Provide the [X, Y] coordinate of the cell's center where the given text is located.  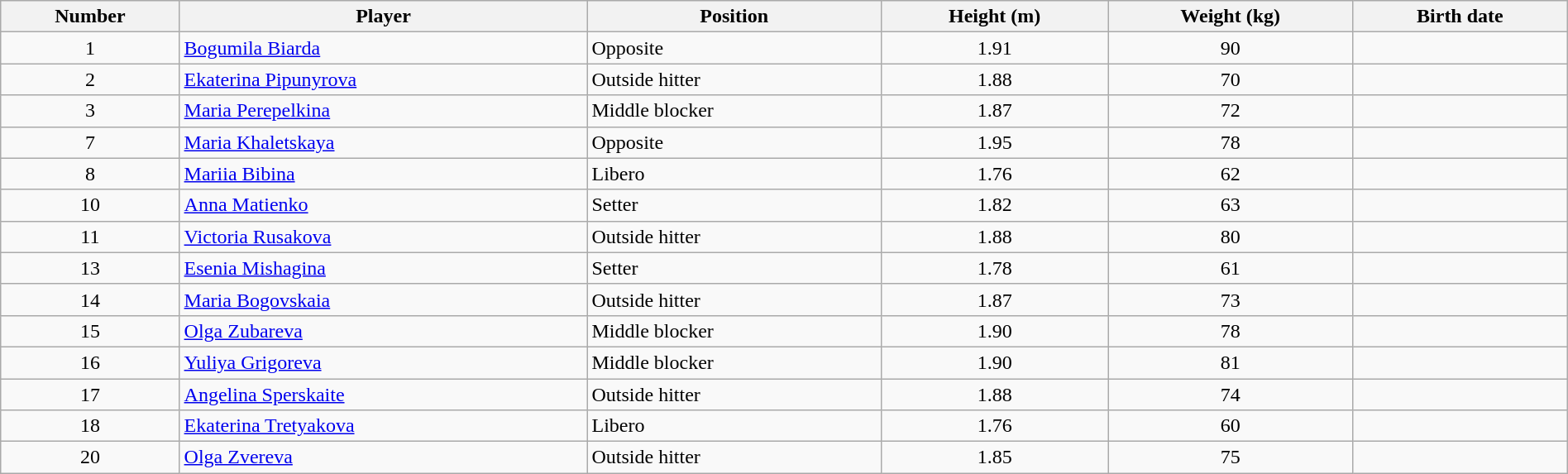
Victoria Rusakova [384, 237]
10 [90, 205]
13 [90, 268]
Player [384, 17]
Olga Zvereva [384, 457]
Height (m) [994, 17]
75 [1231, 457]
62 [1231, 174]
61 [1231, 268]
Esenia Mishagina [384, 268]
Number [90, 17]
72 [1231, 111]
Birth date [1460, 17]
80 [1231, 237]
Mariia Bibina [384, 174]
1.95 [994, 142]
90 [1231, 48]
17 [90, 395]
81 [1231, 362]
15 [90, 331]
1.91 [994, 48]
14 [90, 299]
8 [90, 174]
7 [90, 142]
Maria Perepelkina [384, 111]
1 [90, 48]
20 [90, 457]
Anna Matienko [384, 205]
70 [1231, 79]
1.82 [994, 205]
Olga Zubareva [384, 331]
63 [1231, 205]
Weight (kg) [1231, 17]
Ekaterina Tretyakova [384, 426]
1.85 [994, 457]
Position [734, 17]
73 [1231, 299]
2 [90, 79]
Angelina Sperskaite [384, 395]
16 [90, 362]
11 [90, 237]
1.78 [994, 268]
74 [1231, 395]
Maria Khaletskaya [384, 142]
Ekaterina Pipunyrova [384, 79]
Bogumila Biarda [384, 48]
18 [90, 426]
Maria Bogovskaia [384, 299]
3 [90, 111]
Yuliya Grigoreva [384, 362]
60 [1231, 426]
